Provide the (X, Y) coordinate of the cell's center where the given text is located.  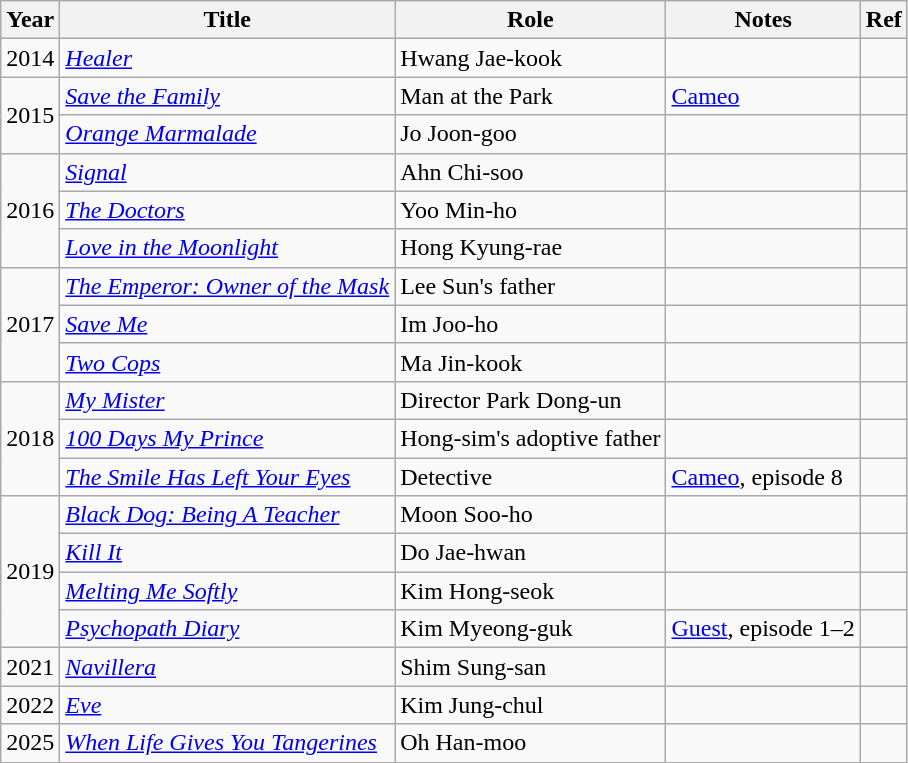
Shim Sung-san (530, 667)
Two Cops (228, 362)
Love in the Moonlight (228, 248)
Kim Hong-seok (530, 591)
Save the Family (228, 96)
2021 (30, 667)
Oh Han-moo (530, 743)
When Life Gives You Tangerines (228, 743)
The Smile Has Left Your Eyes (228, 477)
Im Joo-ho (530, 324)
My Mister (228, 400)
Navillera (228, 667)
2017 (30, 324)
Melting Me Softly (228, 591)
Save Me (228, 324)
Kill It (228, 553)
Eve (228, 705)
Guest, episode 1–2 (763, 629)
Kim Myeong-guk (530, 629)
Ma Jin-kook (530, 362)
2015 (30, 115)
Notes (763, 20)
Black Dog: Being A Teacher (228, 515)
Role (530, 20)
Title (228, 20)
Yoo Min-ho (530, 210)
2022 (30, 705)
Cameo, episode 8 (763, 477)
Director Park Dong-un (530, 400)
2016 (30, 210)
Hong Kyung-rae (530, 248)
Kim Jung-chul (530, 705)
Lee Sun's father (530, 286)
Signal (228, 172)
Do Jae-hwan (530, 553)
Detective (530, 477)
The Emperor: Owner of the Mask (228, 286)
Orange Marmalade (228, 134)
2025 (30, 743)
Hwang Jae-kook (530, 58)
Psychopath Diary (228, 629)
2014 (30, 58)
Year (30, 20)
Moon Soo-ho (530, 515)
Cameo (763, 96)
Healer (228, 58)
Jo Joon-goo (530, 134)
100 Days My Prince (228, 438)
2018 (30, 438)
Man at the Park (530, 96)
The Doctors (228, 210)
Ahn Chi-soo (530, 172)
Hong-sim's adoptive father (530, 438)
2019 (30, 572)
Ref (884, 20)
